Determine the [x, y] coordinate at the center of the cell enclosing the given text.  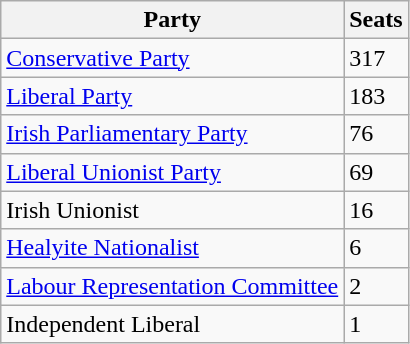
Party [172, 20]
16 [376, 210]
Healyite Nationalist [172, 248]
Labour Representation Committee [172, 286]
183 [376, 96]
Seats [376, 20]
2 [376, 286]
Irish Parliamentary Party [172, 134]
Independent Liberal [172, 324]
76 [376, 134]
Liberal Unionist Party [172, 172]
6 [376, 248]
317 [376, 58]
Conservative Party [172, 58]
Liberal Party [172, 96]
1 [376, 324]
Irish Unionist [172, 210]
69 [376, 172]
